Scan for the cell matching the given text and deliver its [x, y] coordinate at center. 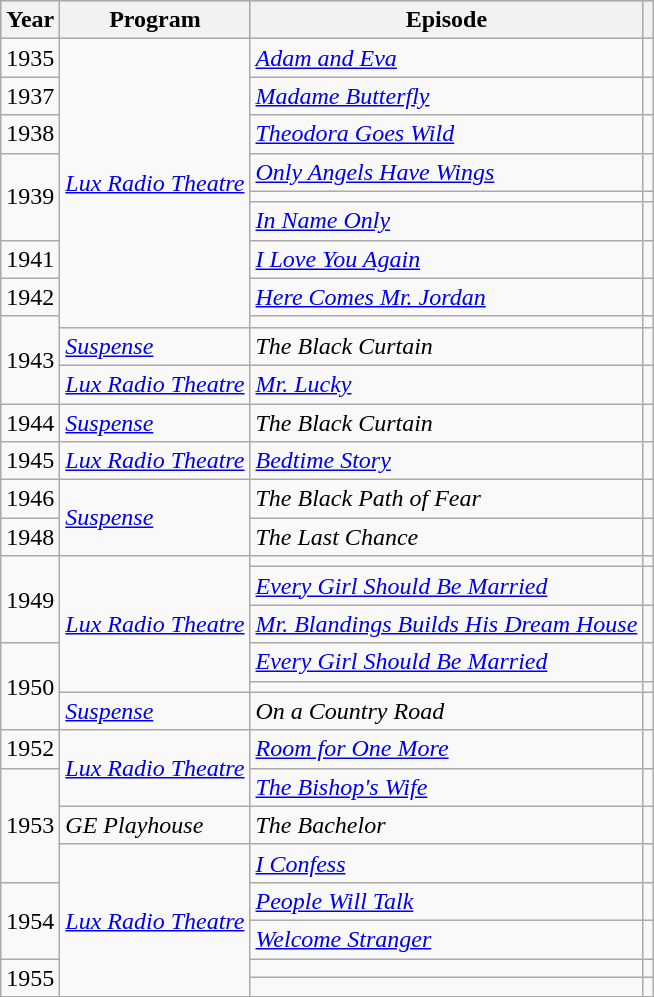
1950 [30, 686]
1942 [30, 297]
1954 [30, 920]
The Bachelor [446, 825]
1937 [30, 96]
1953 [30, 825]
Program [155, 20]
1952 [30, 749]
1935 [30, 58]
1944 [30, 423]
People Will Talk [446, 901]
Bedtime Story [446, 461]
1943 [30, 360]
On a Country Road [446, 711]
Adam and Eva [446, 58]
Theodora Goes Wild [446, 134]
Year [30, 20]
1945 [30, 461]
I Love You Again [446, 259]
1938 [30, 134]
Mr. Blandings Builds His Dream House [446, 624]
Welcome Stranger [446, 939]
Madame Butterfly [446, 96]
1955 [30, 977]
I Confess [446, 863]
In Name Only [446, 221]
The Bishop's Wife [446, 787]
1946 [30, 499]
Only Angels Have Wings [446, 172]
Here Comes Mr. Jordan [446, 297]
Room for One More [446, 749]
GE Playhouse [155, 825]
The Last Chance [446, 537]
1949 [30, 600]
The Black Path of Fear [446, 499]
Mr. Lucky [446, 384]
1948 [30, 537]
Episode [446, 20]
1941 [30, 259]
1939 [30, 196]
